Locate the cell with the specified text and output its (X, Y) center coordinate. 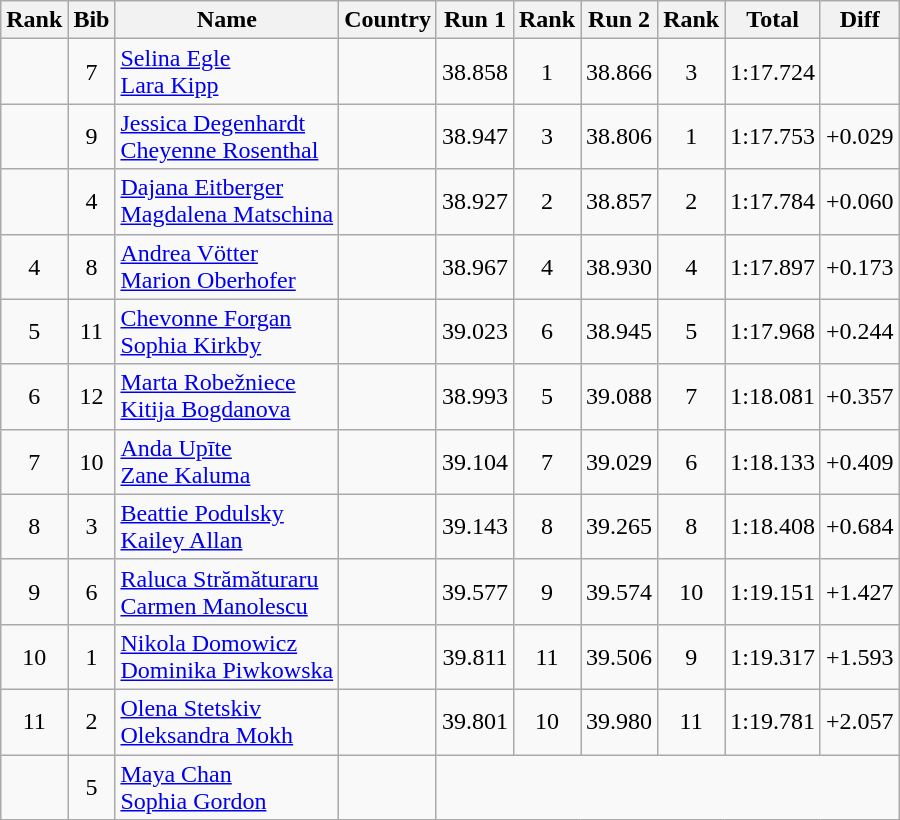
1:18.408 (773, 526)
38.967 (474, 266)
39.023 (474, 332)
39.577 (474, 592)
39.811 (474, 656)
+0.060 (860, 202)
+1.427 (860, 592)
38.947 (474, 136)
1:18.081 (773, 396)
38.945 (620, 332)
39.980 (620, 722)
1:17.897 (773, 266)
38.866 (620, 72)
39.265 (620, 526)
38.927 (474, 202)
1:19.781 (773, 722)
Olena StetskivOleksandra Mokh (227, 722)
Andrea VötterMarion Oberhofer (227, 266)
1:19.151 (773, 592)
1:17.784 (773, 202)
38.806 (620, 136)
Marta RobežnieceKitija Bogdanova (227, 396)
+0.684 (860, 526)
Total (773, 20)
Run 1 (474, 20)
+0.357 (860, 396)
Anda UpīteZane Kaluma (227, 462)
+0.409 (860, 462)
12 (92, 396)
Selina EgleLara Kipp (227, 72)
38.858 (474, 72)
39.506 (620, 656)
Name (227, 20)
+1.593 (860, 656)
1:17.968 (773, 332)
Jessica DegenhardtCheyenne Rosenthal (227, 136)
39.574 (620, 592)
1:19.317 (773, 656)
Dajana EitbergerMagdalena Matschina (227, 202)
39.143 (474, 526)
38.993 (474, 396)
1:17.724 (773, 72)
Country (388, 20)
38.857 (620, 202)
Raluca StrămăturaruCarmen Manolescu (227, 592)
Run 2 (620, 20)
Maya ChanSophia Gordon (227, 786)
Beattie PodulskyKailey Allan (227, 526)
1:18.133 (773, 462)
38.930 (620, 266)
1:17.753 (773, 136)
39.029 (620, 462)
+0.029 (860, 136)
+2.057 (860, 722)
39.088 (620, 396)
Diff (860, 20)
+0.244 (860, 332)
39.104 (474, 462)
Bib (92, 20)
+0.173 (860, 266)
Nikola DomowiczDominika Piwkowska (227, 656)
39.801 (474, 722)
Chevonne ForganSophia Kirkby (227, 332)
